Locate the cell with the specified text and output its (X, Y) center coordinate. 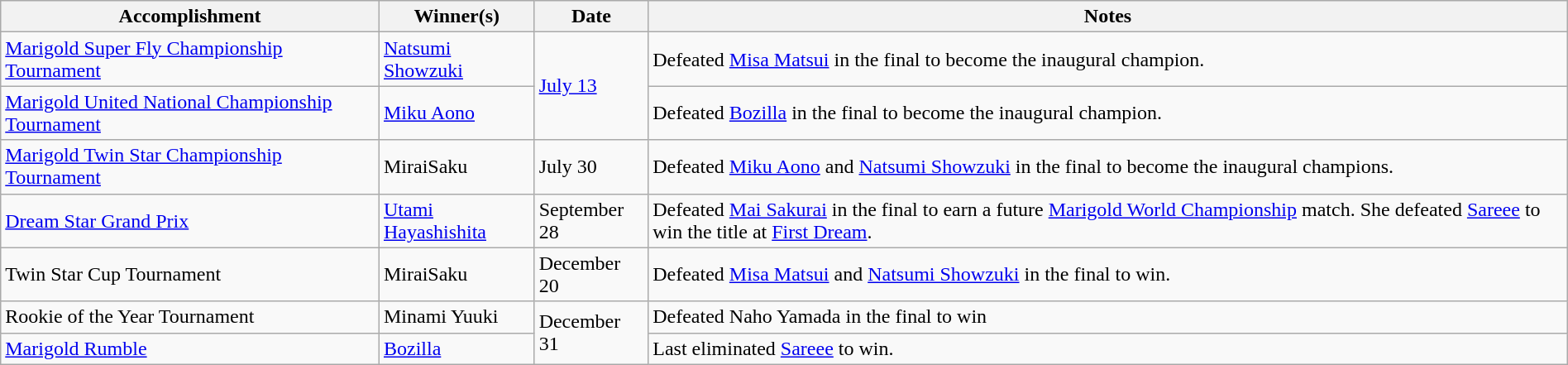
Defeated Miku Aono and Natsumi Showzuki in the final to become the inaugural champions. (1108, 167)
Marigold Twin Star Championship Tournament (190, 167)
Last eliminated Sareee to win. (1108, 348)
Miku Aono (457, 113)
Twin Star Cup Tournament (190, 275)
September 28 (591, 220)
Bozilla (457, 348)
Natsumi Showzuki (457, 60)
Defeated Misa Matsui in the final to become the inaugural champion. (1108, 60)
December 31 (591, 333)
Accomplishment (190, 17)
Rookie of the Year Tournament (190, 317)
Defeated Misa Matsui and Natsumi Showzuki in the final to win. (1108, 275)
Date (591, 17)
July 13 (591, 86)
Defeated Bozilla in the final to become the inaugural champion. (1108, 113)
Marigold United National Championship Tournament (190, 113)
Marigold Rumble (190, 348)
Utami Hayashishita (457, 220)
Dream Star Grand Prix (190, 220)
Defeated Mai Sakurai in the final to earn a future Marigold World Championship match. She defeated Sareee to win the title at First Dream. (1108, 220)
Marigold Super Fly Championship Tournament (190, 60)
Winner(s) (457, 17)
Defeated Naho Yamada in the final to win (1108, 317)
Notes (1108, 17)
Minami Yuuki (457, 317)
July 30 (591, 167)
December 20 (591, 275)
